Scan for the cell matching the given text and deliver its [x, y] coordinate at center. 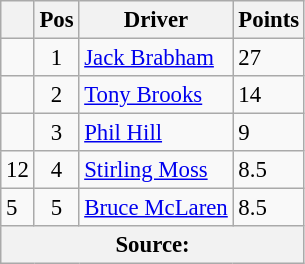
Source: [153, 245]
12 [18, 170]
Pos [56, 20]
Phil Hill [156, 133]
14 [268, 95]
3 [56, 133]
9 [268, 133]
4 [56, 170]
Bruce McLaren [156, 208]
2 [56, 95]
Jack Brabham [156, 58]
Driver [156, 20]
Tony Brooks [156, 95]
Stirling Moss [156, 170]
27 [268, 58]
Points [268, 20]
1 [56, 58]
